Identify which cell holds the provided text, then report its (X, Y) central coordinate. 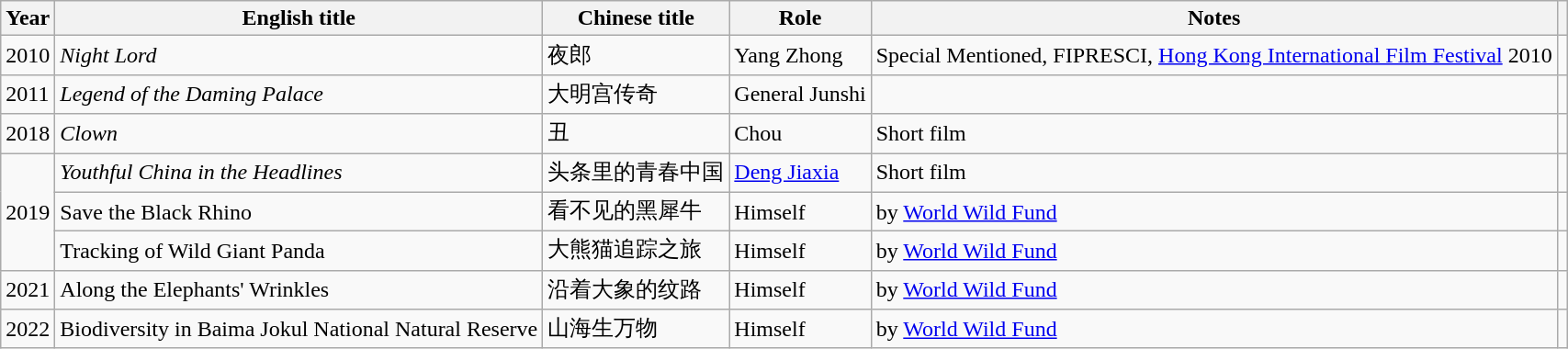
Deng Jiaxia (800, 173)
2022 (28, 329)
Save the Black Rhino (299, 211)
2019 (28, 211)
Chinese title (636, 18)
Year (28, 18)
Biodiversity in Baima Jokul National Natural Reserve (299, 329)
Youthful China in the Headlines (299, 173)
Legend of the Daming Palace (299, 94)
看不见的黑犀牛 (636, 211)
Notes (1214, 18)
Role (800, 18)
大明宫传奇 (636, 94)
2021 (28, 290)
Chou (800, 134)
头条里的青春中国 (636, 173)
General Junshi (800, 94)
山海生万物 (636, 329)
2018 (28, 134)
Special Mentioned, FIPRESCI, Hong Kong International Film Festival 2010 (1214, 55)
Night Lord (299, 55)
丑 (636, 134)
2010 (28, 55)
夜郎 (636, 55)
Along the Elephants' Wrinkles (299, 290)
Yang Zhong (800, 55)
Clown (299, 134)
沿着大象的纹路 (636, 290)
2011 (28, 94)
大熊猫追踪之旅 (636, 252)
Tracking of Wild Giant Panda (299, 252)
English title (299, 18)
